Find where the given text appears and provide that cell's center as (x, y) coordinate. 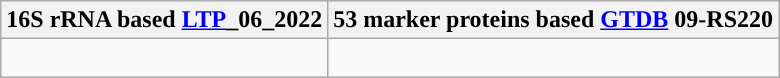
16S rRNA based LTP_06_2022 (164, 20)
53 marker proteins based GTDB 09-RS220 (554, 20)
